Detect which cell encompasses the target text, then output its (X, Y) center coordinate. 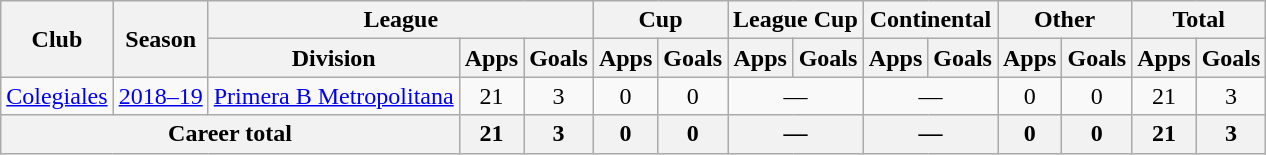
League (400, 20)
2018–19 (160, 96)
Career total (230, 134)
Club (57, 39)
Other (1065, 20)
Season (160, 39)
Continental (930, 20)
Cup (660, 20)
Total (1199, 20)
League Cup (796, 20)
Colegiales (57, 96)
Primera B Metropolitana (334, 96)
Division (334, 58)
